From the cell containing the given text, extract its center point as (X, Y) coordinate. 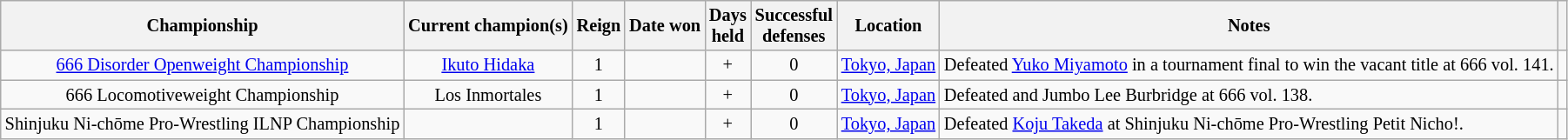
Location (888, 25)
Los Inmortales (487, 95)
Notes (1250, 25)
Championship (202, 25)
Defeated and Jumbo Lee Burbridge at 666 vol. 138. (1250, 95)
Shinjuku Ni-chōme Pro-Wrestling ILNP Championship (202, 123)
Defeated Koju Takeda at Shinjuku Ni-chōme Pro-Wrestling Petit Nicho!. (1250, 123)
666 Locomotiveweight Championship (202, 95)
Ikuto Hidaka (487, 65)
Daysheld (727, 25)
Successfuldefenses (794, 25)
Current champion(s) (487, 25)
666 Disorder Openweight Championship (202, 65)
Reign (599, 25)
Date won (665, 25)
Defeated Yuko Miyamoto in a tournament final to win the vacant title at 666 vol. 141. (1250, 65)
